Pinpoint the cell where the given text exists, returning its (x, y) midpoint coordinate. 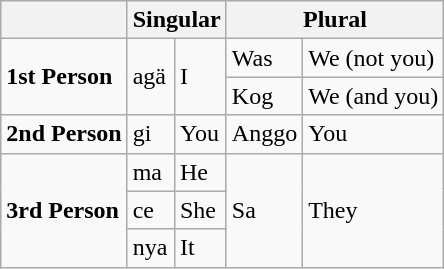
2nd Person (64, 134)
We (and you) (374, 96)
gi (150, 134)
Kog (264, 96)
He (200, 172)
nya (150, 248)
Anggo (264, 134)
Plural (335, 20)
It (200, 248)
ce (150, 210)
3rd Person (64, 210)
Sa (264, 210)
ma (150, 172)
We (not you) (374, 58)
I (200, 77)
They (374, 210)
Was (264, 58)
Singular (176, 20)
She (200, 210)
1st Person (64, 77)
agä (150, 77)
